Search for the cell housing the specified text and yield its (X, Y) center coordinate. 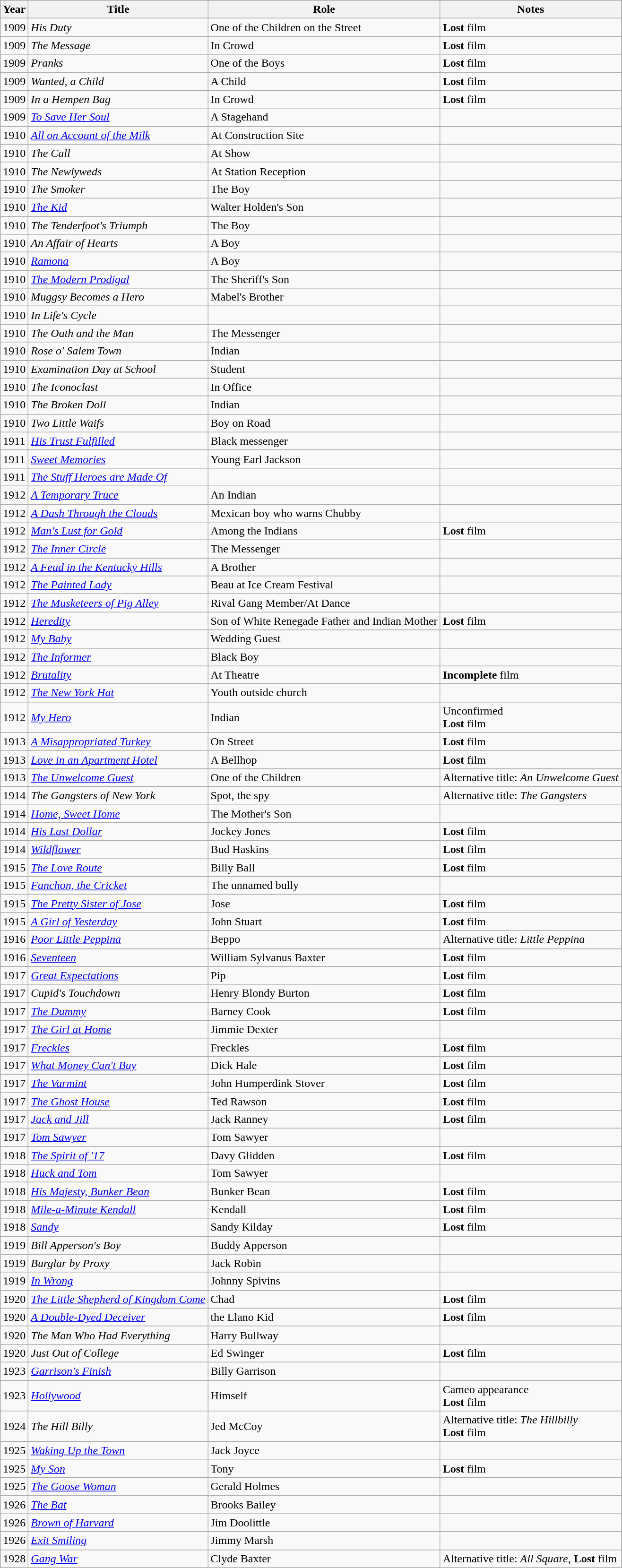
The unnamed bully (324, 886)
1928 (14, 1559)
Ramona (118, 261)
In Life's Cycle (118, 315)
Brown of Harvard (118, 1523)
Chad (324, 1299)
Tony (324, 1469)
Alternative title: The Hillbilly Lost film (530, 1426)
The Oath and the Man (118, 333)
Jack Ranney (324, 1120)
His Majesty, Bunker Bean (118, 1191)
Buddy Apperson (324, 1245)
Alternative title: The Gangsters (530, 795)
Heredity (118, 621)
Himself (324, 1395)
Rival Gang Member/At Dance (324, 603)
In Wrong (118, 1281)
His Duty (118, 27)
Bud Haskins (324, 850)
Dick Hale (324, 1065)
Garrison's Finish (118, 1371)
Seventeen (118, 957)
In a Hempen Bag (118, 99)
Mile-a-Minute Kendall (118, 1209)
Brutality (118, 675)
The Sheriff's Son (324, 279)
Young Earl Jackson (324, 459)
Title (118, 9)
Notes (530, 9)
The Message (118, 45)
The Unwelcome Guest (118, 777)
Pranks (118, 63)
My Son (118, 1469)
Home, Sweet Home (118, 813)
Student (324, 369)
Alternative title: All Square, Lost film (530, 1559)
Two Little Waifs (118, 423)
A Girl of Yesterday (118, 922)
Billy Garrison (324, 1371)
The Stuff Heroes are Made Of (118, 477)
Kendall (324, 1209)
Henry Blondy Burton (324, 993)
John Humperdink Stover (324, 1083)
An Indian (324, 495)
A Child (324, 81)
The Ghost House (118, 1102)
Beppo (324, 939)
Ed Swinger (324, 1353)
Among the Indians (324, 531)
On Street (324, 741)
Black messenger (324, 441)
The Hill Billy (118, 1426)
The Pretty Sister of Jose (118, 904)
Jack Joyce (324, 1451)
Barney Cook (324, 1011)
Youth outside church (324, 693)
Jose (324, 904)
Mexican boy who warns Chubby (324, 513)
Man's Lust for Gold (118, 531)
The Goose Woman (118, 1487)
The Varmint (118, 1083)
At Show (324, 153)
Boy on Road (324, 423)
The Iconoclast (118, 387)
A Bellhop (324, 759)
Incomplete film (530, 675)
Beau at Ice Cream Festival (324, 585)
Cupid's Touchdown (118, 993)
A Double-Dyed Deceiver (118, 1317)
The Bat (118, 1505)
Mabel's Brother (324, 297)
The Informer (118, 657)
The Girl at Home (118, 1029)
Waking Up the Town (118, 1451)
The Spirit of '17 (118, 1155)
Jim Doolittle (324, 1523)
Jack Robin (324, 1263)
the Llano Kid (324, 1317)
An Affair of Hearts (118, 243)
The Little Shepherd of Kingdom Come (118, 1299)
The Mother's Son (324, 813)
One of the Children (324, 777)
A Dash Through the Clouds (118, 513)
Poor Little Peppina (118, 939)
Gerald Holmes (324, 1487)
Billy Ball (324, 868)
Pip (324, 975)
Bill Apperson's Boy (118, 1245)
Just Out of College (118, 1353)
Harry Bullway (324, 1335)
Jockey Jones (324, 832)
In Office (324, 387)
Gang War (118, 1559)
Ted Rawson (324, 1102)
Jimmie Dexter (324, 1029)
Great Expectations (118, 975)
1924 (14, 1426)
Walter Holden's Son (324, 207)
Fanchon, the Cricket (118, 886)
Burglar by Proxy (118, 1263)
Examination Day at School (118, 369)
The Man Who Had Everything (118, 1335)
Year (14, 9)
Johnny Spivins (324, 1281)
The Musketeers of Pig Alley (118, 603)
At Construction Site (324, 135)
William Sylvanus Baxter (324, 957)
The Kid (118, 207)
Exit Smiling (118, 1541)
Role (324, 9)
Sweet Memories (118, 459)
Clyde Baxter (324, 1559)
His Last Dollar (118, 832)
One of the Boys (324, 63)
Rose o' Salem Town (118, 351)
A Temporary Truce (118, 495)
The Newlyweds (118, 171)
Wildflower (118, 850)
Alternative title: An Unwelcome Guest (530, 777)
The Smoker (118, 189)
Love in an Apartment Hotel (118, 759)
Cameo appearance Lost film (530, 1395)
Spot, the spy (324, 795)
His Trust Fulfilled (118, 441)
The Inner Circle (118, 549)
All on Account of the Milk (118, 135)
A Brother (324, 567)
The Love Route (118, 868)
Davy Glidden (324, 1155)
Jed McCoy (324, 1426)
Jimmy Marsh (324, 1541)
One of the Children on the Street (324, 27)
My Baby (118, 639)
Brooks Bailey (324, 1505)
Huck and Tom (118, 1173)
Muggsy Becomes a Hero (118, 297)
John Stuart (324, 922)
The Gangsters of New York (118, 795)
My Hero (118, 717)
Hollywood (118, 1395)
A Stagehand (324, 117)
The Tenderfoot's Triumph (118, 225)
Sandy (118, 1227)
Wanted, a Child (118, 81)
Black Boy (324, 657)
Jack and Jill (118, 1120)
Sandy Kilday (324, 1227)
Alternative title: Little Peppina (530, 939)
Wedding Guest (324, 639)
At Theatre (324, 675)
The Modern Prodigal (118, 279)
To Save Her Soul (118, 117)
At Station Reception (324, 171)
What Money Can't Buy (118, 1065)
The Painted Lady (118, 585)
A Feud in the Kentucky Hills (118, 567)
Bunker Bean (324, 1191)
The Dummy (118, 1011)
Unconfirmed Lost film (530, 717)
Son of White Renegade Father and Indian Mother (324, 621)
The Call (118, 153)
The New York Hat (118, 693)
A Misappropriated Turkey (118, 741)
The Broken Doll (118, 405)
